Provide the [X, Y] coordinate of the cell's center where the given text is located.  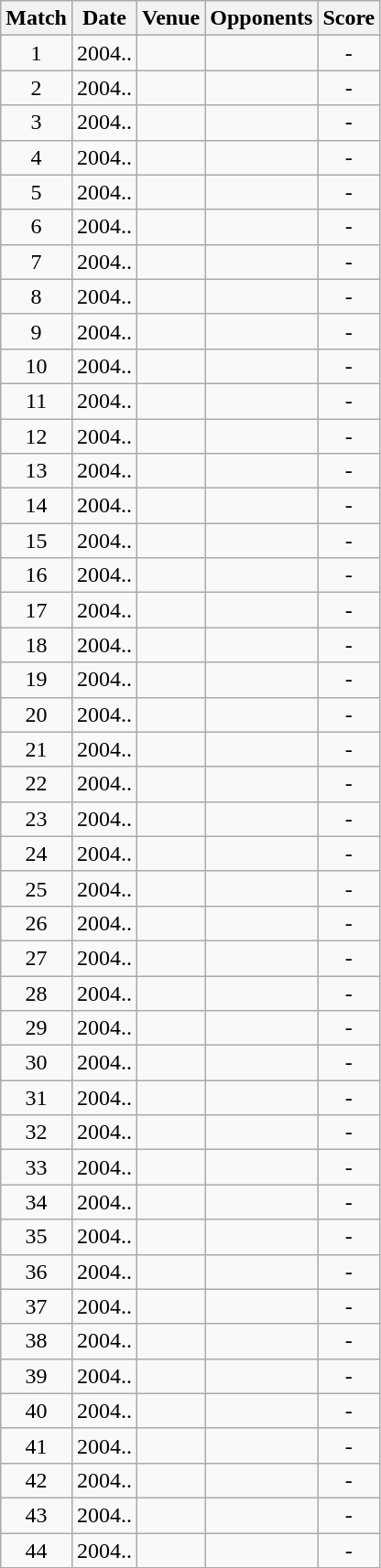
13 [37, 471]
31 [37, 1098]
42 [37, 1480]
43 [37, 1515]
15 [37, 541]
Opponents [262, 18]
6 [37, 227]
21 [37, 749]
23 [37, 819]
33 [37, 1167]
18 [37, 645]
12 [37, 436]
1 [37, 53]
25 [37, 888]
22 [37, 784]
26 [37, 923]
5 [37, 192]
Score [349, 18]
41 [37, 1445]
39 [37, 1376]
34 [37, 1202]
Match [37, 18]
44 [37, 1551]
2 [37, 88]
30 [37, 1063]
8 [37, 296]
20 [37, 714]
3 [37, 123]
14 [37, 506]
Venue [171, 18]
19 [37, 680]
24 [37, 854]
32 [37, 1133]
10 [37, 366]
11 [37, 401]
38 [37, 1341]
27 [37, 958]
7 [37, 262]
37 [37, 1306]
16 [37, 575]
35 [37, 1237]
40 [37, 1411]
28 [37, 993]
29 [37, 1028]
Date [104, 18]
17 [37, 610]
4 [37, 157]
9 [37, 331]
36 [37, 1272]
